Detect which cell encompasses the target text, then output its [X, Y] center coordinate. 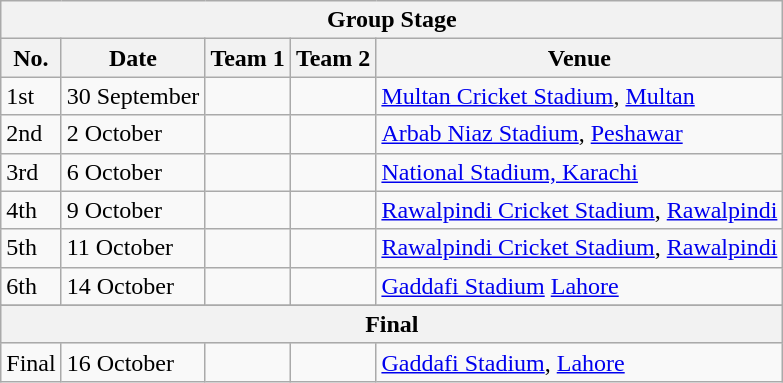
9 October [133, 210]
Multan Cricket Stadium, Multan [580, 96]
14 October [133, 286]
1st [31, 96]
6 October [133, 172]
Team 1 [248, 58]
2 October [133, 134]
Arbab Niaz Stadium, Peshawar [580, 134]
Team 2 [333, 58]
30 September [133, 96]
Gaddafi Stadium Lahore [580, 286]
5th [31, 248]
2nd [31, 134]
6th [31, 286]
Gaddafi Stadium, Lahore [580, 362]
3rd [31, 172]
Venue [580, 58]
No. [31, 58]
16 October [133, 362]
11 October [133, 248]
4th [31, 210]
National Stadium, Karachi [580, 172]
Group Stage [392, 20]
Date [133, 58]
